Return (x, y) of the center of cell containing provided text 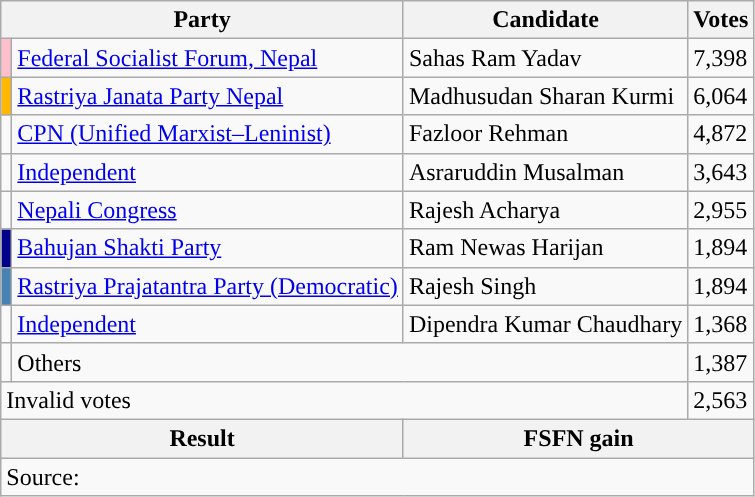
Sahas Ram Yadav (545, 58)
FSFN gain (578, 438)
Rastriya Prajatantra Party (Democratic) (208, 286)
Rajesh Singh (545, 286)
Asraruddin Musalman (545, 172)
7,398 (721, 58)
1,368 (721, 324)
Rajesh Acharya (545, 210)
3,643 (721, 172)
Invalid votes (344, 400)
Source: (378, 477)
Dipendra Kumar Chaudhary (545, 324)
2,955 (721, 210)
Ram Newas Harijan (545, 248)
Result (202, 438)
1,387 (721, 362)
Federal Socialist Forum, Nepal (208, 58)
6,064 (721, 96)
Others (350, 362)
Madhusudan Sharan Kurmi (545, 96)
2,563 (721, 400)
Fazloor Rehman (545, 134)
Rastriya Janata Party Nepal (208, 96)
Bahujan Shakti Party (208, 248)
Votes (721, 20)
Candidate (545, 20)
Party (202, 20)
CPN (Unified Marxist–Leninist) (208, 134)
4,872 (721, 134)
Nepali Congress (208, 210)
